Determine the (X, Y) coordinate at the center of the cell enclosing the given text.  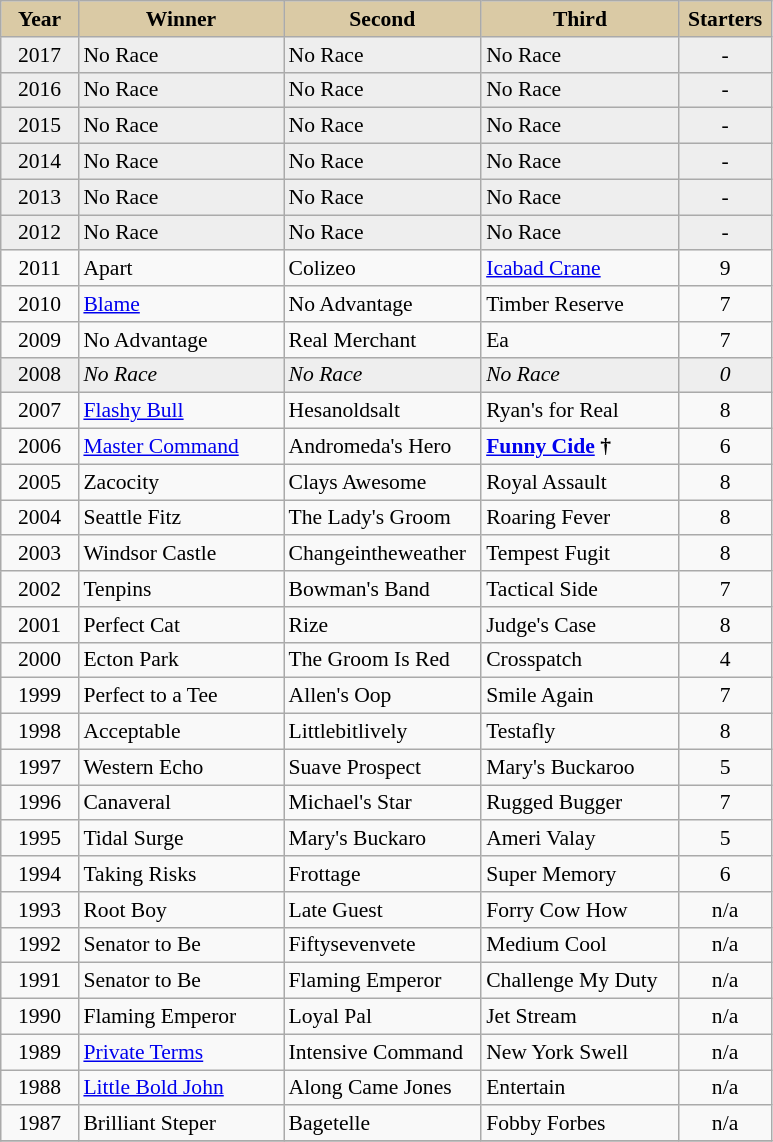
2005 (40, 482)
2000 (40, 660)
Judge's Case (580, 625)
Western Echo (180, 767)
Timber Reserve (580, 304)
Fobby Forbes (580, 1124)
Clays Awesome (383, 482)
Smile Again (580, 696)
Forry Cow How (580, 910)
Second (383, 19)
Perfect Cat (180, 625)
Colizeo (383, 269)
Andromeda's Hero (383, 447)
2004 (40, 518)
Private Terms (180, 1052)
Acceptable (180, 732)
Funny Cide † (580, 447)
Bagetelle (383, 1124)
Tactical Side (580, 589)
Suave Prospect (383, 767)
Rugged Bugger (580, 803)
Jet Stream (580, 1017)
Mary's Buckaroo (580, 767)
1998 (40, 732)
1987 (40, 1124)
Michael's Star (383, 803)
Tempest Fugit (580, 554)
Root Boy (180, 910)
Along Came Jones (383, 1088)
Medium Cool (580, 945)
Ameri Valay (580, 839)
Taking Risks (180, 874)
Blame (180, 304)
1997 (40, 767)
1991 (40, 981)
9 (726, 269)
Starters (726, 19)
1993 (40, 910)
Third (580, 19)
2003 (40, 554)
Winner (180, 19)
Crosspatch (580, 660)
Icabad Crane (580, 269)
1994 (40, 874)
Littlebitlively (383, 732)
2012 (40, 233)
The Groom Is Red (383, 660)
2017 (40, 55)
Little Bold John (180, 1088)
Hesanoldsalt (383, 411)
Tidal Surge (180, 839)
Ryan's for Real (580, 411)
1996 (40, 803)
2008 (40, 375)
Fiftysevenvete (383, 945)
Mary's Buckaro (383, 839)
Windsor Castle (180, 554)
Master Command (180, 447)
Challenge My Duty (580, 981)
Super Memory (580, 874)
1988 (40, 1088)
2016 (40, 90)
Real Merchant (383, 340)
Ea (580, 340)
2010 (40, 304)
4 (726, 660)
Seattle Fitz (180, 518)
1995 (40, 839)
2007 (40, 411)
2015 (40, 126)
Frottage (383, 874)
Entertain (580, 1088)
Apart (180, 269)
2013 (40, 197)
2011 (40, 269)
1990 (40, 1017)
Zacocity (180, 482)
Canaveral (180, 803)
New York Swell (580, 1052)
Bowman's Band (383, 589)
Brilliant Steper (180, 1124)
2002 (40, 589)
Year (40, 19)
0 (726, 375)
Allen's Oop (383, 696)
Flashy Bull (180, 411)
Royal Assault (580, 482)
2014 (40, 162)
Loyal Pal (383, 1017)
Late Guest (383, 910)
Intensive Command (383, 1052)
Ecton Park (180, 660)
2006 (40, 447)
Perfect to a Tee (180, 696)
Testafly (580, 732)
Roaring Fever (580, 518)
1992 (40, 945)
1989 (40, 1052)
Rize (383, 625)
Changeintheweather (383, 554)
2001 (40, 625)
The Lady's Groom (383, 518)
2009 (40, 340)
Tenpins (180, 589)
1999 (40, 696)
